Capture the cell that displays the provided text and extract its (X, Y) central coordinate. 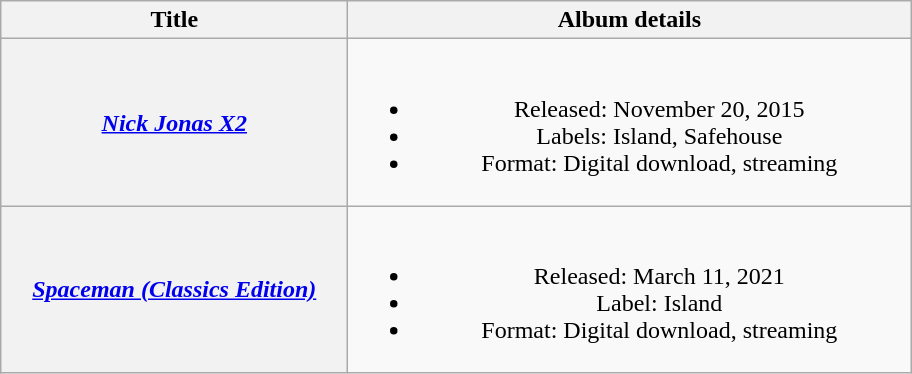
Released: March 11, 2021Label: IslandFormat: Digital download, streaming (630, 290)
Released: November 20, 2015 Labels: Island, SafehouseFormat: Digital download, streaming (630, 122)
Album details (630, 20)
Title (174, 20)
Spaceman (Classics Edition) (174, 290)
Nick Jonas X2 (174, 122)
